Capture the cell that displays the provided text and extract its [x, y] central coordinate. 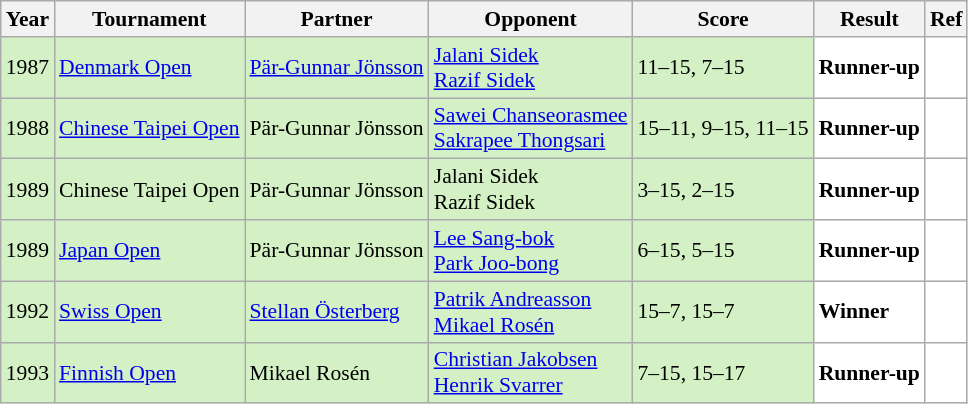
3–15, 2–15 [722, 190]
15–7, 15–7 [722, 312]
Result [870, 19]
Mikael Rosén [336, 372]
Christian Jakobsen Henrik Svarrer [531, 372]
Finnish Open [149, 372]
Stellan Österberg [336, 312]
1993 [28, 372]
Partner [336, 19]
Swiss Open [149, 312]
Opponent [531, 19]
Patrik Andreasson Mikael Rosén [531, 312]
Score [722, 19]
Japan Open [149, 250]
Lee Sang-bok Park Joo-bong [531, 250]
11–15, 7–15 [722, 68]
7–15, 15–17 [722, 372]
1988 [28, 128]
Tournament [149, 19]
1987 [28, 68]
1992 [28, 312]
Denmark Open [149, 68]
Winner [870, 312]
Sawei Chanseorasmee Sakrapee Thongsari [531, 128]
15–11, 9–15, 11–15 [722, 128]
Ref [946, 19]
6–15, 5–15 [722, 250]
Year [28, 19]
